Identify which cell holds the provided text, then report its [x, y] central coordinate. 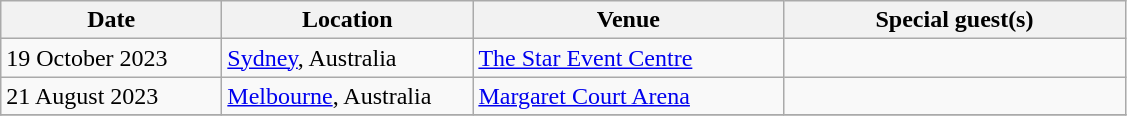
Margaret Court Arena [628, 96]
Melbourne, Australia [348, 96]
The Star Event Centre [628, 58]
Date [112, 20]
Special guest(s) [954, 20]
Sydney, Australia [348, 58]
21 August 2023 [112, 96]
Venue [628, 20]
19 October 2023 [112, 58]
Location [348, 20]
